Output the [x, y] coordinate of the center of the cell containing the given text.  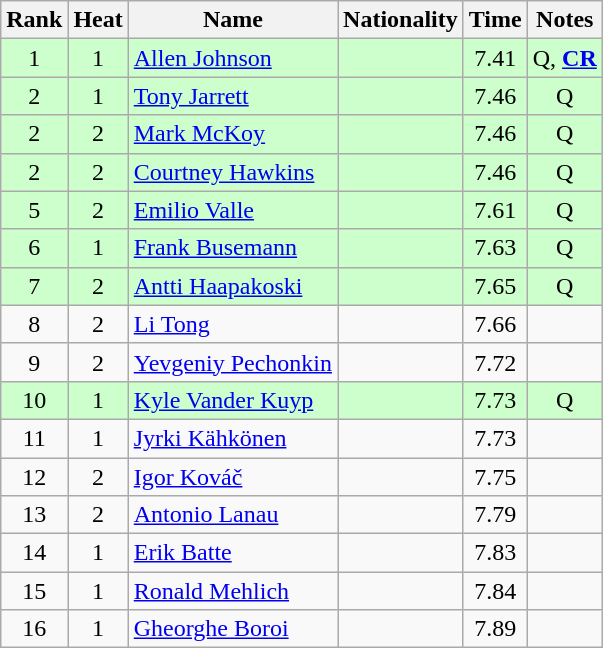
Yevgeniy Pechonkin [232, 362]
10 [34, 400]
Antti Haapakoski [232, 286]
Name [232, 20]
Q, CR [564, 58]
Li Tong [232, 324]
13 [34, 515]
Erik Batte [232, 553]
9 [34, 362]
Courtney Hawkins [232, 172]
Frank Busemann [232, 248]
12 [34, 477]
Notes [564, 20]
7.75 [495, 477]
Time [495, 20]
16 [34, 629]
Jyrki Kähkönen [232, 438]
7.41 [495, 58]
Allen Johnson [232, 58]
15 [34, 591]
Gheorghe Boroi [232, 629]
7.61 [495, 210]
Ronald Mehlich [232, 591]
14 [34, 553]
11 [34, 438]
8 [34, 324]
7.72 [495, 362]
Emilio Valle [232, 210]
Tony Jarrett [232, 96]
5 [34, 210]
6 [34, 248]
7.79 [495, 515]
Nationality [401, 20]
7.83 [495, 553]
Kyle Vander Kuyp [232, 400]
7.63 [495, 248]
7 [34, 286]
7.84 [495, 591]
Antonio Lanau [232, 515]
7.66 [495, 324]
Mark McKoy [232, 134]
Heat [98, 20]
7.89 [495, 629]
Rank [34, 20]
Igor Kováč [232, 477]
7.65 [495, 286]
